Identify which cell holds the provided text, then report its [x, y] central coordinate. 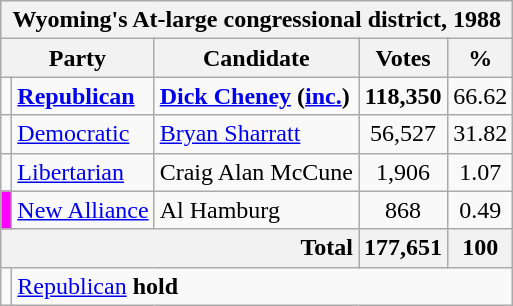
177,651 [404, 248]
Bryan Sharratt [256, 134]
1,906 [404, 172]
868 [404, 210]
66.62 [480, 96]
118,350 [404, 96]
Dick Cheney (inc.) [256, 96]
Wyoming's At-large congressional district, 1988 [257, 20]
Republican hold [262, 286]
Party [78, 58]
0.49 [480, 210]
% [480, 58]
56,527 [404, 134]
Candidate [256, 58]
Democratic [83, 134]
Al Hamburg [256, 210]
Votes [404, 58]
31.82 [480, 134]
Total [180, 248]
1.07 [480, 172]
New Alliance [83, 210]
Libertarian [83, 172]
Republican [83, 96]
100 [480, 248]
Craig Alan McCune [256, 172]
